Provide the [x, y] coordinate of the cell's center where the given text is located.  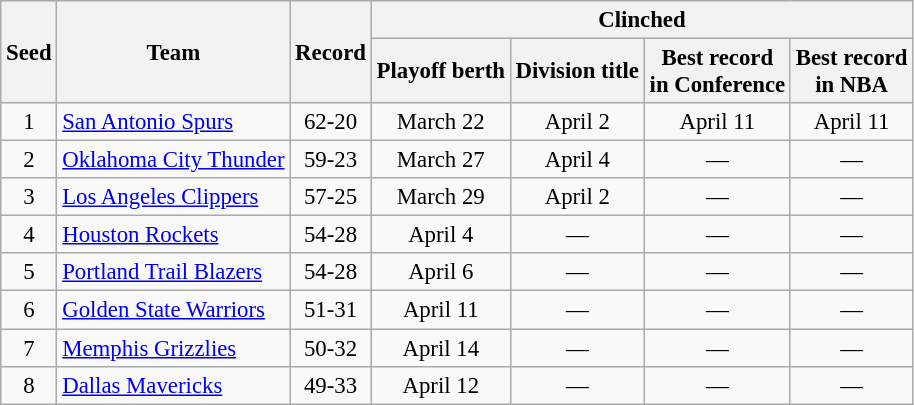
51-31 [330, 310]
Dallas Mavericks [174, 385]
Oklahoma City Thunder [174, 160]
8 [29, 385]
Golden State Warriors [174, 310]
57-25 [330, 197]
Houston Rockets [174, 235]
Memphis Grizzlies [174, 348]
62-20 [330, 122]
59-23 [330, 160]
7 [29, 348]
April 6 [440, 273]
49-33 [330, 385]
San Antonio Spurs [174, 122]
5 [29, 273]
4 [29, 235]
6 [29, 310]
Division title [577, 72]
50-32 [330, 348]
Los Angeles Clippers [174, 197]
Clinched [642, 20]
3 [29, 197]
Playoff berth [440, 72]
March 22 [440, 122]
March 27 [440, 160]
March 29 [440, 197]
Portland Trail Blazers [174, 273]
1 [29, 122]
2 [29, 160]
Seed [29, 52]
Best record in Conference [717, 72]
April 12 [440, 385]
April 14 [440, 348]
Best record in NBA [851, 72]
Team [174, 52]
Record [330, 52]
